Locate the cell with the specified text and output its (X, Y) center coordinate. 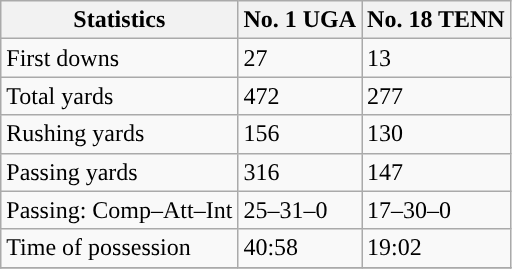
156 (300, 134)
Rushing yards (120, 134)
277 (436, 96)
25–31–0 (300, 210)
No. 1 UGA (300, 20)
No. 18 TENN (436, 20)
Passing: Comp–Att–Int (120, 210)
147 (436, 172)
316 (300, 172)
40:58 (300, 248)
130 (436, 134)
First downs (120, 58)
Time of possession (120, 248)
Passing yards (120, 172)
472 (300, 96)
13 (436, 58)
Statistics (120, 20)
19:02 (436, 248)
27 (300, 58)
17–30–0 (436, 210)
Total yards (120, 96)
